Provide the [x, y] coordinate of the cell's center where the given text is located.  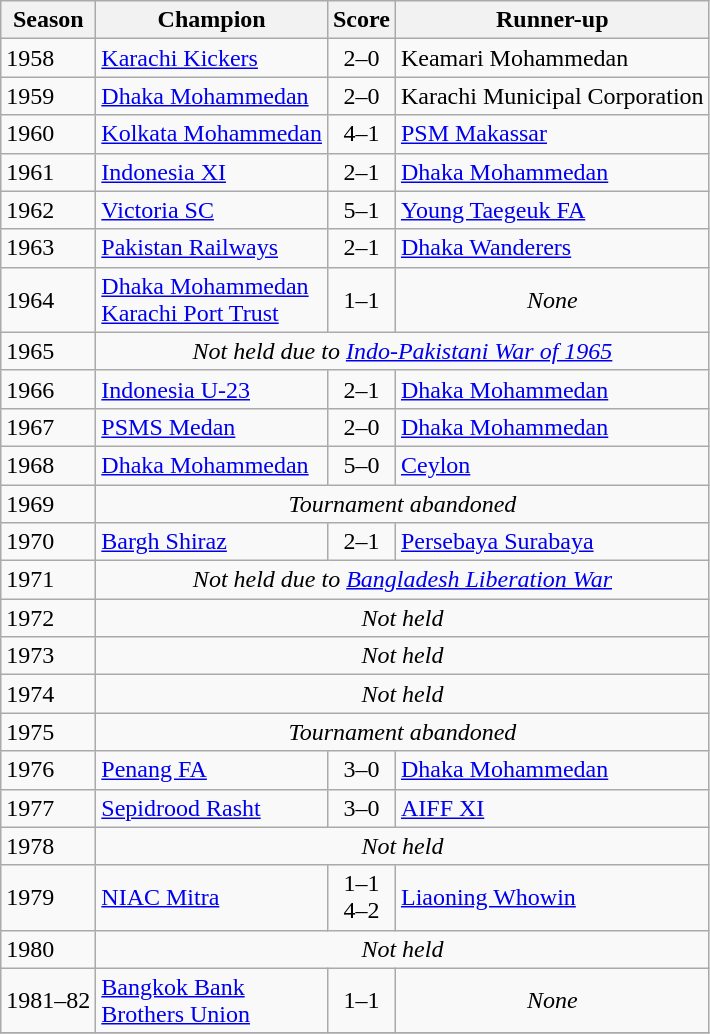
5–1 [361, 210]
1959 [48, 96]
1–1 4–2 [361, 898]
1980 [48, 949]
5–0 [361, 465]
1972 [48, 618]
Kolkata Mohammedan [212, 134]
1964 [48, 300]
1975 [48, 732]
Karachi Kickers [212, 58]
Sepidrood Rasht [212, 808]
1962 [48, 210]
Dhaka Mohammedan Karachi Port Trust [212, 300]
Pakistan Railways [212, 248]
1965 [48, 351]
PSM Makassar [552, 134]
Young Taegeuk FA [552, 210]
Champion [212, 20]
1974 [48, 694]
Runner-up [552, 20]
1961 [48, 172]
1981–82 [48, 1000]
NIAC Mitra [212, 898]
1979 [48, 898]
1963 [48, 248]
Penang FA [212, 770]
1967 [48, 427]
Ceylon [552, 465]
Karachi Municipal Corporation [552, 96]
1977 [48, 808]
Indonesia U-23 [212, 389]
1978 [48, 846]
Persebaya Surabaya [552, 542]
Dhaka Wanderers [552, 248]
AIFF XI [552, 808]
1960 [48, 134]
Keamari Mohammedan [552, 58]
1968 [48, 465]
1969 [48, 503]
1976 [48, 770]
Score [361, 20]
Bangkok Bank Brothers Union [212, 1000]
PSMS Medan [212, 427]
Not held due to Indo-Pakistani War of 1965 [402, 351]
1970 [48, 542]
1971 [48, 580]
Not held due to Bangladesh Liberation War [402, 580]
Liaoning Whowin [552, 898]
1966 [48, 389]
Indonesia XI [212, 172]
1973 [48, 656]
4–1 [361, 134]
Season [48, 20]
Bargh Shiraz [212, 542]
Victoria SC [212, 210]
1958 [48, 58]
